Find where the given text appears and provide that cell's center as (x, y) coordinate. 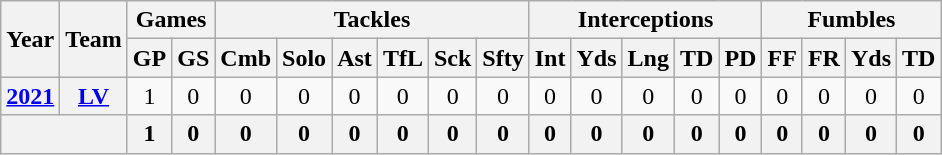
Sck (452, 58)
LV (94, 96)
Solo (304, 58)
Year (30, 39)
Team (94, 39)
GP (149, 58)
TfL (402, 58)
FR (824, 58)
GS (194, 58)
PD (740, 58)
Tackles (372, 20)
Games (170, 20)
2021 (30, 96)
Fumbles (852, 20)
Ast (355, 58)
Cmb (246, 58)
Lng (648, 58)
Interceptions (646, 20)
Sfty (503, 58)
Int (550, 58)
FF (782, 58)
